Extract the (x, y) coordinate from the center of the cell holding the provided text.  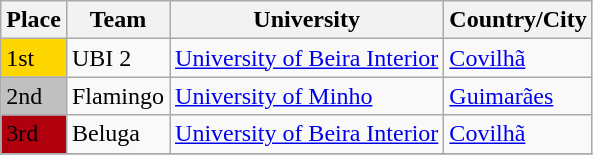
University of Minho (307, 96)
Country/City (518, 20)
UBI 2 (118, 58)
Guimarães (518, 96)
Team (118, 20)
1st (34, 58)
Beluga (118, 134)
2nd (34, 96)
Place (34, 20)
University (307, 20)
3rd (34, 134)
Flamingo (118, 96)
